From the cell containing the given text, extract its center point as (x, y) coordinate. 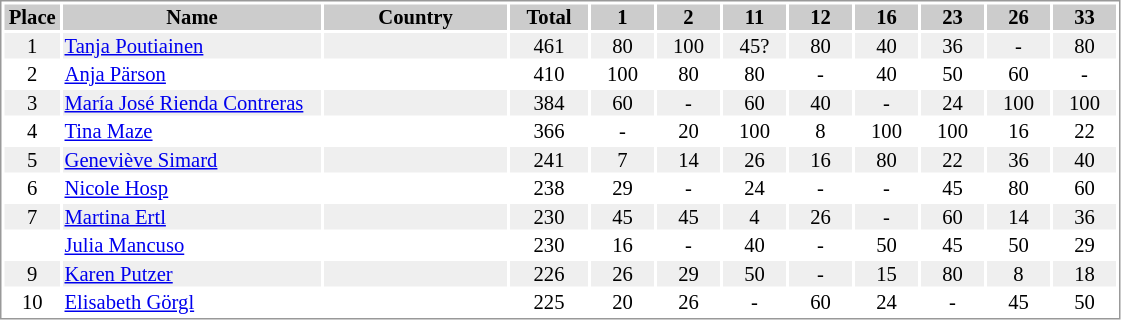
366 (549, 131)
5 (32, 160)
Name (192, 17)
225 (549, 303)
Elisabeth Görgl (192, 303)
6 (32, 189)
33 (1084, 17)
241 (549, 160)
461 (549, 46)
Karen Putzer (192, 274)
9 (32, 274)
12 (820, 17)
11 (754, 17)
Total (549, 17)
384 (549, 103)
Tina Maze (192, 131)
Geneviève Simard (192, 160)
María José Rienda Contreras (192, 103)
Nicole Hosp (192, 189)
Julia Mancuso (192, 245)
Country (416, 17)
45? (754, 46)
10 (32, 303)
Place (32, 17)
23 (952, 17)
3 (32, 103)
15 (886, 274)
Martina Ertl (192, 217)
18 (1084, 274)
Tanja Poutiainen (192, 46)
238 (549, 189)
226 (549, 274)
410 (549, 75)
Anja Pärson (192, 75)
